Find where the given text appears and provide that cell's center as [X, Y] coordinate. 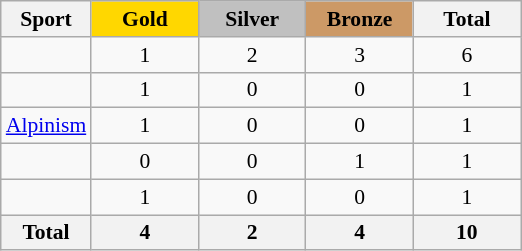
3 [360, 55]
Sport [46, 19]
Bronze [360, 19]
10 [466, 233]
Silver [252, 19]
6 [466, 55]
Alpinism [46, 126]
Gold [144, 19]
